Search for the cell housing the specified text and yield its (X, Y) center coordinate. 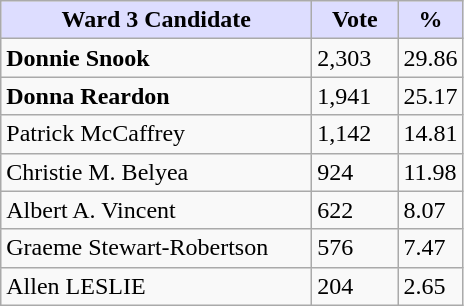
Patrick McCaffrey (156, 134)
7.47 (430, 248)
Ward 3 Candidate (156, 20)
2,303 (355, 58)
29.86 (430, 58)
Donna Reardon (156, 96)
2.65 (430, 286)
Donnie Snook (156, 58)
622 (355, 210)
576 (355, 248)
Allen LESLIE (156, 286)
Albert A. Vincent (156, 210)
Vote (355, 20)
8.07 (430, 210)
% (430, 20)
204 (355, 286)
1,142 (355, 134)
25.17 (430, 96)
1,941 (355, 96)
Graeme Stewart-Robertson (156, 248)
924 (355, 172)
Christie M. Belyea (156, 172)
11.98 (430, 172)
14.81 (430, 134)
